Provide the (x, y) coordinate of the cell's center where the given text is located.  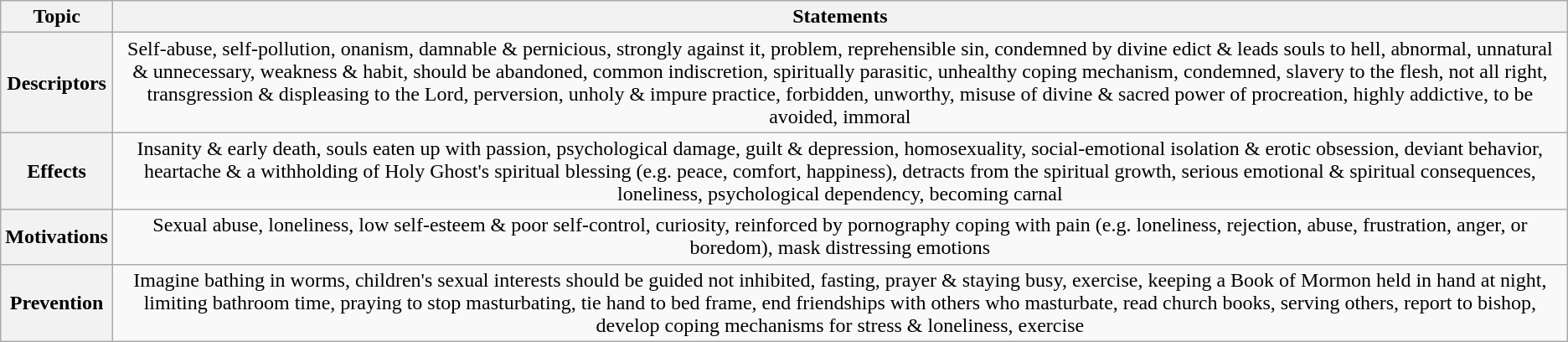
Effects (57, 171)
Motivations (57, 236)
Prevention (57, 303)
Topic (57, 17)
Descriptors (57, 82)
Statements (839, 17)
